Search for the cell housing the specified text and yield its [X, Y] center coordinate. 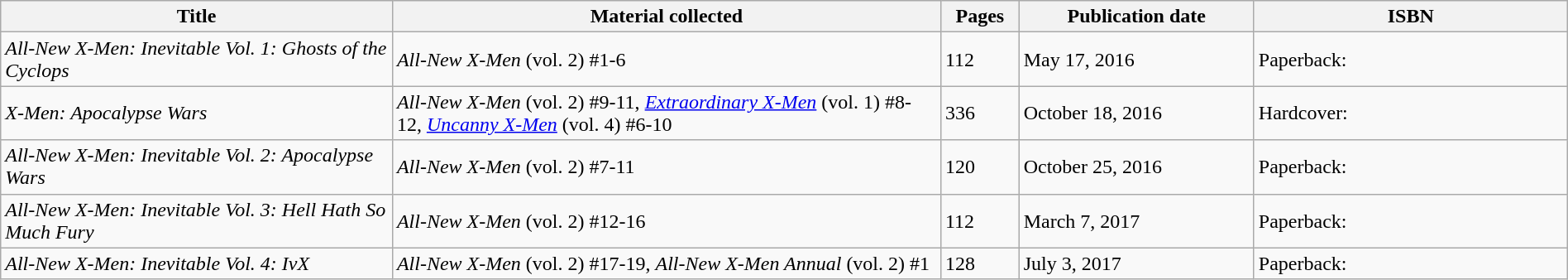
All-New X-Men (vol. 2) #7-11 [667, 167]
Publication date [1136, 17]
Hardcover: [1411, 113]
ISBN [1411, 17]
120 [979, 167]
X-Men: Apocalypse Wars [197, 113]
128 [979, 263]
All-New X-Men (vol. 2) #9-11, Extraordinary X-Men (vol. 1) #8-12, Uncanny X-Men (vol. 4) #6-10 [667, 113]
Title [197, 17]
All-New X-Men: Inevitable Vol. 2: Apocalypse Wars [197, 167]
All-New X-Men (vol. 2) #1-6 [667, 60]
336 [979, 113]
October 25, 2016 [1136, 167]
All-New X-Men: Inevitable Vol. 3: Hell Hath So Much Fury [197, 220]
March 7, 2017 [1136, 220]
All-New X-Men (vol. 2) #17-19, All-New X-Men Annual (vol. 2) #1 [667, 263]
All-New X-Men (vol. 2) #12-16 [667, 220]
All-New X-Men: Inevitable Vol. 4: IvX [197, 263]
May 17, 2016 [1136, 60]
July 3, 2017 [1136, 263]
October 18, 2016 [1136, 113]
Material collected [667, 17]
All-New X-Men: Inevitable Vol. 1: Ghosts of the Cyclops [197, 60]
Pages [979, 17]
